Return the (x, y) coordinate for the center point of the cell that contains the specified text.  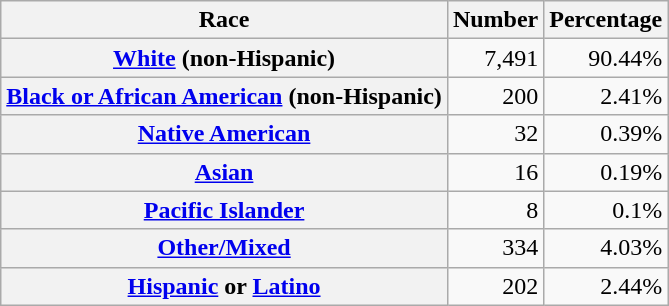
Pacific Islander (224, 210)
202 (495, 286)
Percentage (606, 20)
Other/Mixed (224, 248)
0.19% (606, 172)
90.44% (606, 58)
0.39% (606, 134)
0.1% (606, 210)
4.03% (606, 248)
2.41% (606, 96)
32 (495, 134)
7,491 (495, 58)
8 (495, 210)
334 (495, 248)
16 (495, 172)
White (non-Hispanic) (224, 58)
Hispanic or Latino (224, 286)
Race (224, 20)
Number (495, 20)
Black or African American (non-Hispanic) (224, 96)
Native American (224, 134)
200 (495, 96)
2.44% (606, 286)
Asian (224, 172)
